For the text-containing cell, return its midpoint in (x, y) coordinate format. 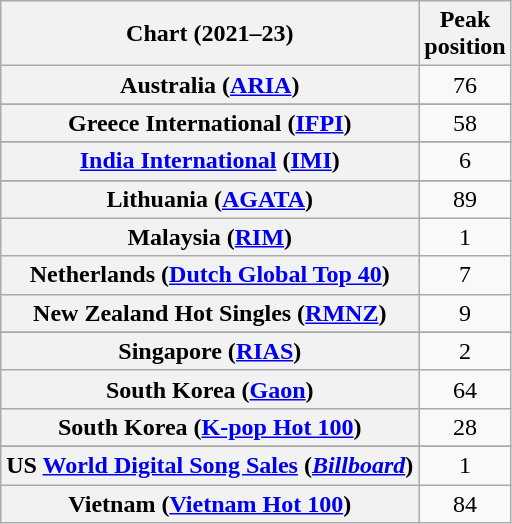
Greece International (IFPI) (210, 123)
Peakposition (465, 34)
Chart (2021–23) (210, 34)
South Korea (Gaon) (210, 389)
New Zealand Hot Singles (RMNZ) (210, 313)
Vietnam (Vietnam Hot 100) (210, 503)
Australia (ARIA) (210, 85)
Singapore (RIAS) (210, 351)
28 (465, 427)
India International (IMI) (210, 161)
64 (465, 389)
84 (465, 503)
Lithuania (AGATA) (210, 199)
Malaysia (RIM) (210, 237)
US World Digital Song Sales (Billboard) (210, 465)
7 (465, 275)
Netherlands (Dutch Global Top 40) (210, 275)
58 (465, 123)
89 (465, 199)
South Korea (K-pop Hot 100) (210, 427)
76 (465, 85)
9 (465, 313)
2 (465, 351)
6 (465, 161)
